Return the [x, y] coordinate for the center point of the cell that contains the specified text.  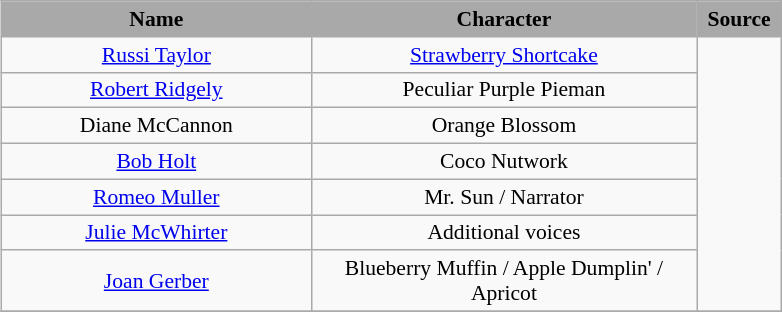
Blueberry Muffin / Apple Dumplin' / Apricot [504, 280]
Strawberry Shortcake [504, 54]
Russi Taylor [156, 54]
Diane McCannon [156, 126]
Additional voices [504, 232]
Robert Ridgely [156, 90]
Mr. Sun / Narrator [504, 197]
Bob Holt [156, 161]
Peculiar Purple Pieman [504, 90]
Orange Blossom [504, 126]
Character [504, 19]
Romeo Muller [156, 197]
Joan Gerber [156, 280]
Coco Nutwork [504, 161]
Name [156, 19]
Julie McWhirter [156, 232]
Source [738, 19]
